Provide the [x, y] coordinate of the cell's center where the given text is located.  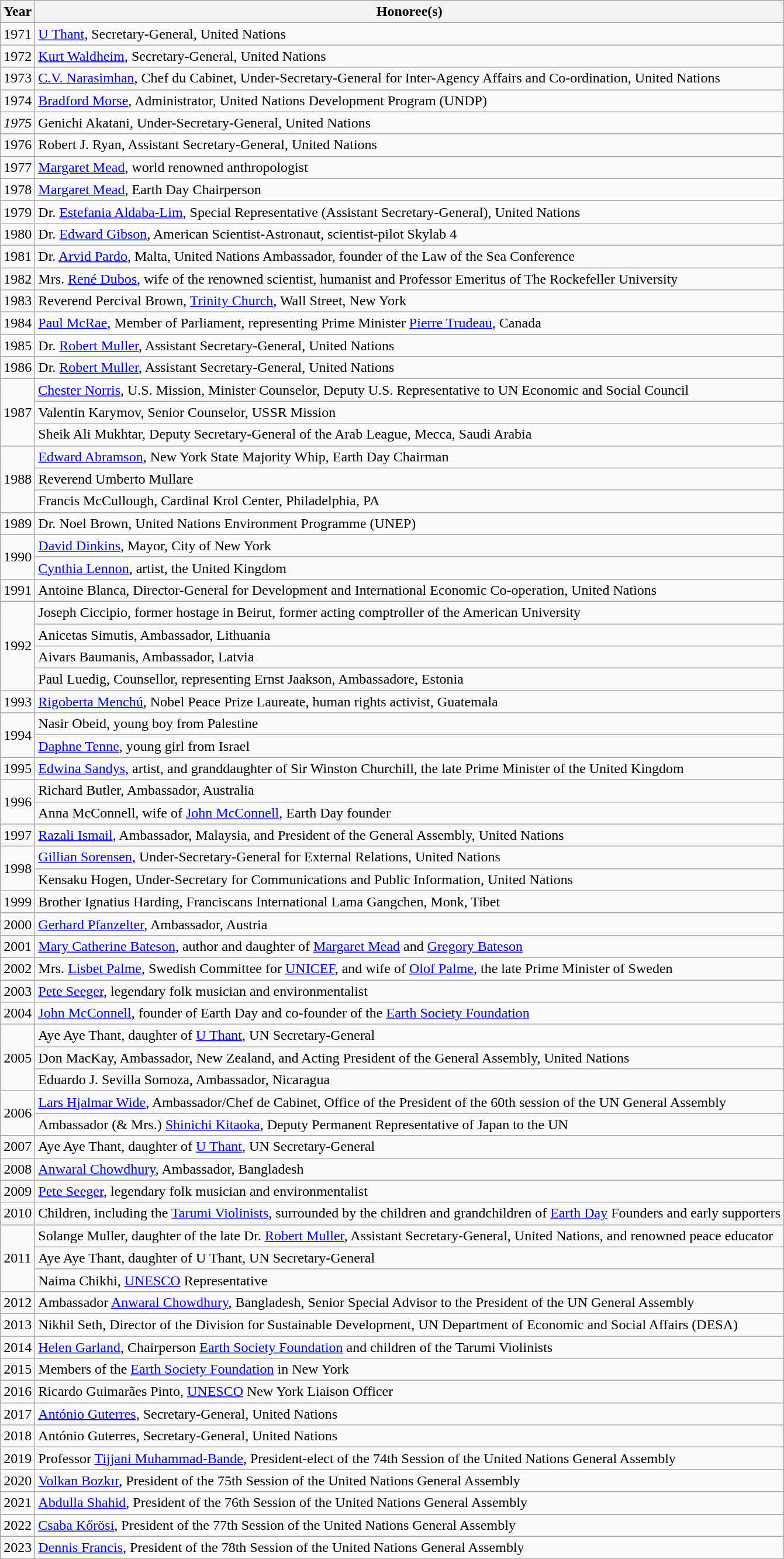
Edwina Sandys, artist, and granddaughter of Sir Winston Churchill, the late Prime Minister of the United Kingdom [409, 768]
Dr. Edward Gibson, American Scientist-Astronaut, scientist-pilot Skylab 4 [409, 234]
1979 [18, 212]
2000 [18, 924]
1983 [18, 301]
1981 [18, 256]
1984 [18, 323]
Naima Chikhi, UNESCO Representative [409, 1280]
Kensaku Hogen, Under-Secretary for Communications and Public Information, United Nations [409, 879]
Robert J. Ryan, Assistant Secretary-General, United Nations [409, 145]
U Thant, Secretary-General, United Nations [409, 34]
1995 [18, 768]
Children, including the Tarumi Violinists, surrounded by the children and grandchildren of Earth Day Founders and early supporters [409, 1213]
1989 [18, 523]
2007 [18, 1147]
2014 [18, 1347]
1975 [18, 123]
1973 [18, 78]
1987 [18, 412]
Antoine Blanca, Director-General for Development and International Economic Co-operation, United Nations [409, 590]
Volkan Bozkır, President of the 75th Session of the United Nations General Assembly [409, 1481]
2004 [18, 1013]
Valentin Karymov, Senior Counselor, USSR Mission [409, 412]
Paul McRae, Member of Parliament, representing Prime Minister Pierre Trudeau, Canada [409, 323]
Lars Hjalmar Wide, Ambassador/Chef de Cabinet, Office of the President of the 60th session of the UN General Assembly [409, 1102]
1971 [18, 34]
1999 [18, 902]
Paul Luedig, Counsellor, representing Ernst Jaakson, Ambassadore, Estonia [409, 680]
Ambassador (& Mrs.) Shinichi Kitaoka, Deputy Permanent Representative of Japan to the UN [409, 1125]
Richard Butler, Ambassador, Australia [409, 791]
1978 [18, 189]
2009 [18, 1191]
1996 [18, 802]
2003 [18, 991]
Genichi Akatani, Under-Secretary-General, United Nations [409, 123]
David Dinkins, Mayor, City of New York [409, 546]
Chester Norris, U.S. Mission, Minister Counselor, Deputy U.S. Representative to UN Economic and Social Council [409, 390]
2011 [18, 1258]
Aivars Baumanis, Ambassador, Latvia [409, 657]
2013 [18, 1325]
Anna McConnell, wife of John McConnell, Earth Day founder [409, 813]
1977 [18, 167]
2021 [18, 1503]
Rigoberta Menchú, Nobel Peace Prize Laureate, human rights activist, Guatemala [409, 702]
Anwaral Chowdhury, Ambassador, Bangladesh [409, 1169]
Professor Tijjani Muhammad-Bande, President-elect of the 74th Session of the United Nations General Assembly [409, 1458]
1998 [18, 868]
Nikhil Seth, Director of the Division for Sustainable Development, UN Department of Economic and Social Affairs (DESA) [409, 1325]
2019 [18, 1458]
Bradford Morse, Administrator, United Nations Development Program (UNDP) [409, 101]
Kurt Waldheim, Secretary-General, United Nations [409, 56]
2006 [18, 1113]
Dr. Noel Brown, United Nations Environment Programme (UNEP) [409, 523]
Year [18, 12]
2020 [18, 1481]
1994 [18, 735]
2017 [18, 1414]
1985 [18, 346]
2008 [18, 1169]
Don MacKay, Ambassador, New Zealand, and Acting President of the General Assembly, United Nations [409, 1058]
1997 [18, 835]
2002 [18, 968]
Francis McCullough, Cardinal Krol Center, Philadelphia, PA [409, 501]
Ambassador Anwaral Chowdhury, Bangladesh, Senior Special Advisor to the President of the UN General Assembly [409, 1302]
Mary Catherine Bateson, author and daughter of Margaret Mead and Gregory Bateson [409, 946]
Margaret Mead, Earth Day Chairperson [409, 189]
Brother Ignatius Harding, Franciscans International Lama Gangchen, Monk, Tibet [409, 902]
John McConnell, founder of Earth Day and co-founder of the Earth Society Foundation [409, 1013]
Sheik Ali Mukhtar, Deputy Secretary-General of the Arab League, Mecca, Saudi Arabia [409, 434]
Gillian Sorensen, Under-Secretary-General for External Relations, United Nations [409, 857]
1990 [18, 557]
1982 [18, 279]
2015 [18, 1370]
Dr. Estefania Aldaba-Lim, Special Representative (Assistant Secretary-General), United Nations [409, 212]
Gerhard Pfanzelter, Ambassador, Austria [409, 924]
Reverend Umberto Mullare [409, 479]
2018 [18, 1436]
Ricardo Guimarães Pinto, UNESCO New York Liaison Officer [409, 1392]
2010 [18, 1213]
1976 [18, 145]
Mrs. Lisbet Palme, Swedish Committee for UNICEF, and wife of Olof Palme, the late Prime Minister of Sweden [409, 968]
1986 [18, 368]
2023 [18, 1547]
Csaba Kőrösi, President of the 77th Session of the United Nations General Assembly [409, 1525]
Solange Muller, daughter of the late Dr. Robert Muller, Assistant Secretary-General, United Nations, and renowned peace educator [409, 1236]
1974 [18, 101]
Members of the Earth Society Foundation in New York [409, 1370]
Dennis Francis, President of the 78th Session of the United Nations General Assembly [409, 1547]
1991 [18, 590]
Anicetas Simutis, Ambassador, Lithuania [409, 634]
1972 [18, 56]
Honoree(s) [409, 12]
1980 [18, 234]
2001 [18, 946]
2005 [18, 1058]
Nasir Obeid, young boy from Palestine [409, 724]
Eduardo J. Sevilla Somoza, Ambassador, Nicaragua [409, 1080]
Edward Abramson, New York State Majority Whip, Earth Day Chairman [409, 457]
2022 [18, 1525]
1992 [18, 646]
Margaret Mead, world renowned anthropologist [409, 167]
1993 [18, 702]
Abdulla Shahid, President of the 76th Session of the United Nations General Assembly [409, 1503]
Dr. Arvid Pardo, Malta, United Nations Ambassador, founder of the Law of the Sea Conference [409, 256]
Cynthia Lennon, artist, the United Kingdom [409, 568]
2012 [18, 1302]
Joseph Ciccipio, former hostage in Beirut, former acting comptroller of the American University [409, 612]
1988 [18, 479]
Helen Garland, Chairperson Earth Society Foundation and children of the Tarumi Violinists [409, 1347]
C.V. Narasimhan, Chef du Cabinet, Under-Secretary-General for Inter-Agency Affairs and Co-ordination, United Nations [409, 78]
2016 [18, 1392]
Reverend Percival Brown, Trinity Church, Wall Street, New York [409, 301]
Daphne Tenne, young girl from Israel [409, 746]
Mrs. René Dubos, wife of the renowned scientist, humanist and Professor Emeritus of The Rockefeller University [409, 279]
Razali Ismail, Ambassador, Malaysia, and President of the General Assembly, United Nations [409, 835]
